Provide the (X, Y) coordinate of the cell's center where the given text is located.  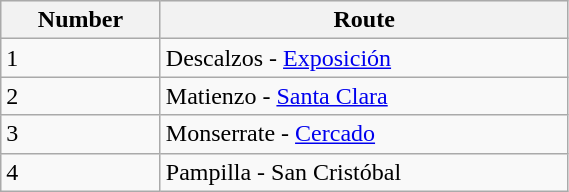
Route (364, 20)
Number (81, 20)
Monserrate - Cercado (364, 134)
4 (81, 172)
3 (81, 134)
1 (81, 58)
Descalzos - Exposición (364, 58)
Pampilla - San Cristóbal (364, 172)
Matienzo - Santa Clara (364, 96)
2 (81, 96)
